Extract the [x, y] coordinate from the center of the cell holding the provided text.  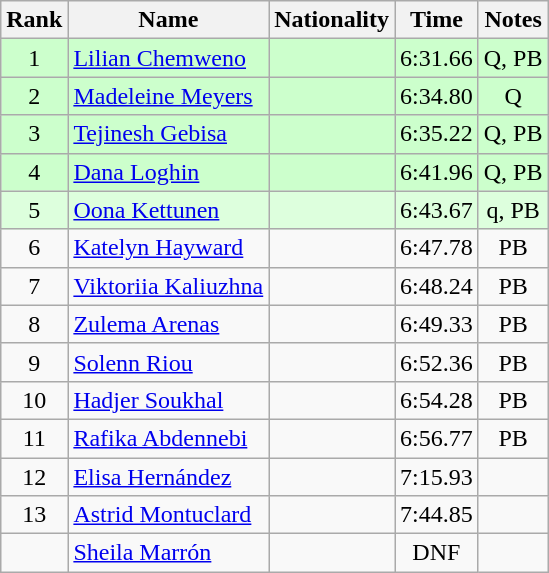
2 [34, 96]
Notes [513, 20]
7:44.85 [436, 515]
6:41.96 [436, 172]
6:49.33 [436, 324]
Rafika Abdennebi [168, 438]
Name [168, 20]
6:54.28 [436, 400]
Hadjer Soukhal [168, 400]
6:35.22 [436, 134]
Lilian Chemweno [168, 58]
3 [34, 134]
12 [34, 477]
13 [34, 515]
6:47.78 [436, 248]
Oona Kettunen [168, 210]
Tejinesh Gebisa [168, 134]
9 [34, 362]
Rank [34, 20]
11 [34, 438]
1 [34, 58]
6:52.36 [436, 362]
5 [34, 210]
8 [34, 324]
Viktoriia Kaliuzhna [168, 286]
Elisa Hernández [168, 477]
7 [34, 286]
Zulema Arenas [168, 324]
Astrid Montuclard [168, 515]
6:48.24 [436, 286]
Time [436, 20]
DNF [436, 553]
6:34.80 [436, 96]
Sheila Marrón [168, 553]
10 [34, 400]
7:15.93 [436, 477]
6:56.77 [436, 438]
q, PB [513, 210]
Q [513, 96]
4 [34, 172]
6 [34, 248]
Dana Loghin [168, 172]
6:43.67 [436, 210]
Madeleine Meyers [168, 96]
Nationality [332, 20]
Katelyn Hayward [168, 248]
6:31.66 [436, 58]
Solenn Riou [168, 362]
